Provide the (X, Y) coordinate of the cell's center where the given text is located.  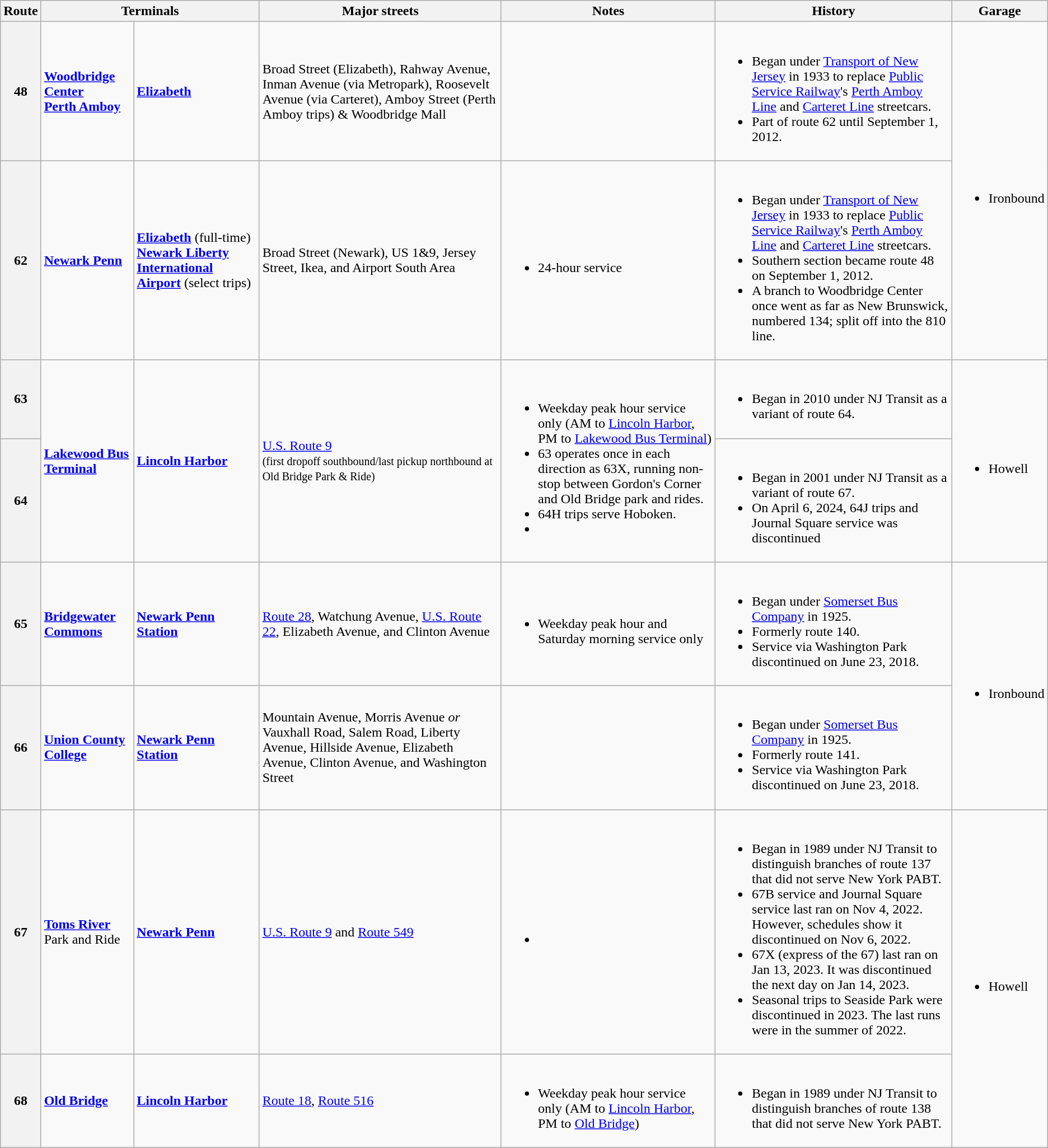
Elizabeth (196, 91)
Mountain Avenue, Morris Avenue or Vauxhall Road, Salem Road, Liberty Avenue, Hillside Avenue, Elizabeth Avenue, Clinton Avenue, and Washington Street (380, 748)
Lakewood Bus Terminal (87, 461)
Toms River Park and Ride (87, 931)
Union County College (87, 748)
History (834, 11)
62 (21, 260)
Route 18, Route 516 (380, 1100)
Bridgewater Commons (87, 624)
U.S. Route 9 and Route 549 (380, 931)
65 (21, 624)
Began under Somerset Bus Company in 1925.Formerly route 140.Service via Washington Park discontinued on June 23, 2018. (834, 624)
Route (21, 11)
64 (21, 500)
Garage (1000, 11)
Began in 1989 under NJ Transit to distinguish branches of route 138 that did not serve New York PABT. (834, 1100)
Weekday peak hour and Saturday morning service only (608, 624)
Woodbridge Center Perth Amboy (87, 91)
66 (21, 748)
U.S. Route 9(first dropoff southbound/last pickup northbound at Old Bridge Park & Ride) (380, 461)
63 (21, 399)
Elizabeth (full-time)Newark Liberty International Airport (select trips) (196, 260)
Terminals (150, 11)
Weekday peak hour service only (AM to Lincoln Harbor, PM to Old Bridge) (608, 1100)
Broad Street (Newark), US 1&9, Jersey Street, Ikea, and Airport South Area (380, 260)
24-hour service (608, 260)
68 (21, 1100)
Notes (608, 11)
Route 28, Watchung Avenue, U.S. Route 22, Elizabeth Avenue, and Clinton Avenue (380, 624)
48 (21, 91)
Began under Somerset Bus Company in 1925.Formerly route 141.Service via Washington Park discontinued on June 23, 2018. (834, 748)
Old Bridge (87, 1100)
Began in 2001 under NJ Transit as a variant of route 67.On April 6, 2024, 64J trips and Journal Square service was discontinued (834, 500)
Began in 2010 under NJ Transit as a variant of route 64. (834, 399)
67 (21, 931)
Major streets (380, 11)
